Identify which cell holds the provided text, then report its [x, y] central coordinate. 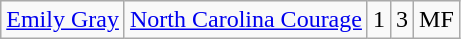
North Carolina Courage [246, 20]
MF [437, 20]
1 [378, 20]
Emily Gray [63, 20]
3 [402, 20]
